Pinpoint the cell where the given text exists, returning its (X, Y) midpoint coordinate. 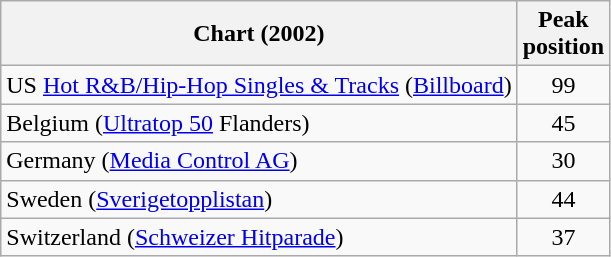
44 (563, 199)
Belgium (Ultratop 50 Flanders) (259, 123)
37 (563, 237)
Switzerland (Schweizer Hitparade) (259, 237)
US Hot R&B/Hip-Hop Singles & Tracks (Billboard) (259, 85)
Chart (2002) (259, 34)
99 (563, 85)
Sweden (Sverigetopplistan) (259, 199)
45 (563, 123)
Germany (Media Control AG) (259, 161)
30 (563, 161)
Peakposition (563, 34)
